Pinpoint the cell where the given text exists, returning its [X, Y] midpoint coordinate. 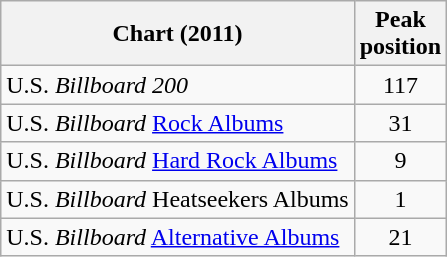
1 [400, 199]
9 [400, 161]
U.S. Billboard Hard Rock Albums [178, 161]
Chart (2011) [178, 34]
U.S. Billboard Rock Albums [178, 123]
21 [400, 237]
117 [400, 85]
U.S. Billboard 200 [178, 85]
U.S. Billboard Heatseekers Albums [178, 199]
U.S. Billboard Alternative Albums [178, 237]
Peakposition [400, 34]
31 [400, 123]
